Extract the [X, Y] coordinate from the center of the cell holding the provided text.  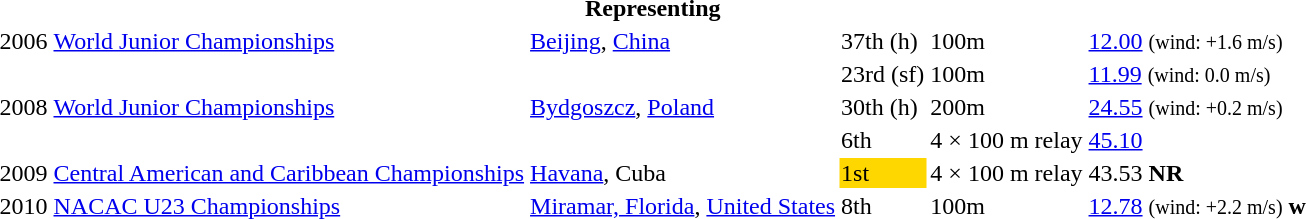
Bydgoszcz, Poland [683, 107]
200m [1006, 107]
Havana, Cuba [683, 173]
Central American and Caribbean Championships [289, 173]
23rd (sf) [883, 74]
30th (h) [883, 107]
6th [883, 140]
1st [883, 173]
37th (h) [883, 41]
Beijing, China [683, 41]
